Search for the cell housing the specified text and yield its (x, y) center coordinate. 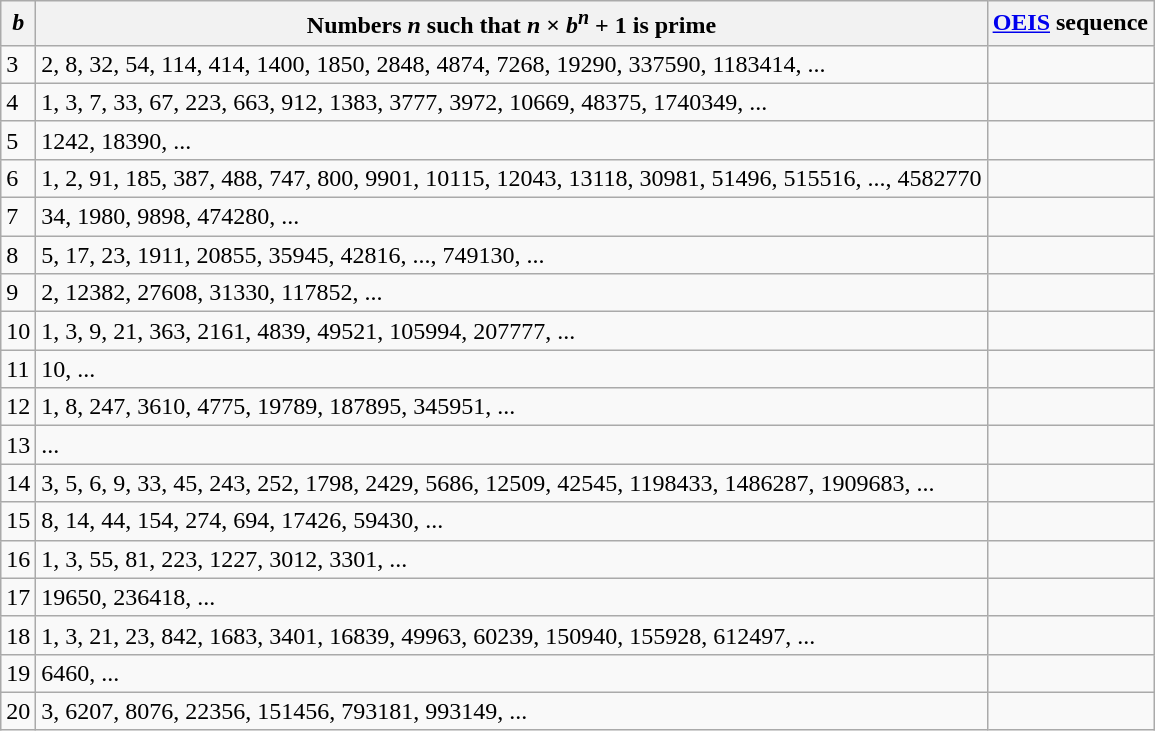
17 (18, 597)
1, 3, 9, 21, 363, 2161, 4839, 49521, 105994, 207777, ... (512, 331)
... (512, 445)
1, 3, 55, 81, 223, 1227, 3012, 3301, ... (512, 559)
13 (18, 445)
8 (18, 255)
1, 3, 7, 33, 67, 223, 663, 912, 1383, 3777, 3972, 10669, 48375, 1740349, ... (512, 102)
12 (18, 407)
19650, 236418, ... (512, 597)
8, 14, 44, 154, 274, 694, 17426, 59430, ... (512, 521)
1, 3, 21, 23, 842, 1683, 3401, 16839, 49963, 60239, 150940, 155928, 612497, ... (512, 635)
7 (18, 217)
5 (18, 140)
5, 17, 23, 1911, 20855, 35945, 42816, ..., 749130, ... (512, 255)
3 (18, 64)
2, 12382, 27608, 31330, 117852, ... (512, 293)
10, ... (512, 369)
Numbers n such that n × bn + 1 is prime (512, 24)
14 (18, 483)
10 (18, 331)
34, 1980, 9898, 474280, ... (512, 217)
6 (18, 178)
19 (18, 673)
18 (18, 635)
4 (18, 102)
15 (18, 521)
3, 5, 6, 9, 33, 45, 243, 252, 1798, 2429, 5686, 12509, 42545, 1198433, 1486287, 1909683, ... (512, 483)
16 (18, 559)
9 (18, 293)
6460, ... (512, 673)
OEIS sequence (1070, 24)
1242, 18390, ... (512, 140)
2, 8, 32, 54, 114, 414, 1400, 1850, 2848, 4874, 7268, 19290, 337590, 1183414, ... (512, 64)
b (18, 24)
3, 6207, 8076, 22356, 151456, 793181, 993149, ... (512, 711)
20 (18, 711)
11 (18, 369)
1, 8, 247, 3610, 4775, 19789, 187895, 345951, ... (512, 407)
1, 2, 91, 185, 387, 488, 747, 800, 9901, 10115, 12043, 13118, 30981, 51496, 515516, ..., 4582770 (512, 178)
